Find where the given text appears and provide that cell's center as (X, Y) coordinate. 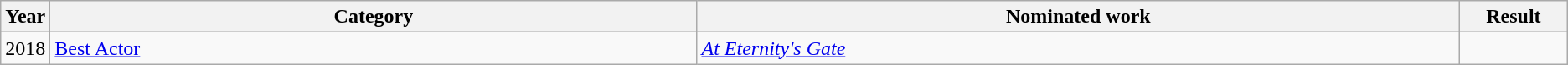
Best Actor (374, 48)
Year (25, 17)
2018 (25, 48)
Result (1514, 17)
At Eternity's Gate (1079, 48)
Nominated work (1079, 17)
Category (374, 17)
